From the cell containing the given text, extract its center point as (X, Y) coordinate. 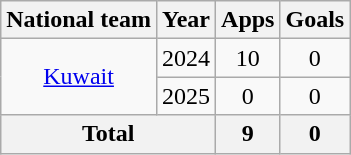
Apps (248, 20)
2025 (186, 96)
Goals (315, 20)
10 (248, 58)
Kuwait (79, 77)
9 (248, 134)
National team (79, 20)
Year (186, 20)
Total (108, 134)
2024 (186, 58)
